Return (X, Y) of the center of cell containing provided text 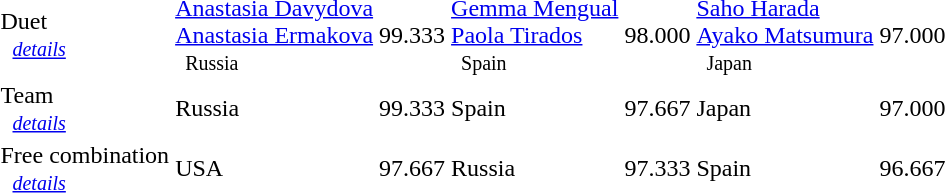
97.667 (658, 108)
Japan (785, 108)
Russia (274, 108)
Spain (535, 108)
99.333 (412, 108)
